Pinpoint the cell where the given text exists, returning its [x, y] midpoint coordinate. 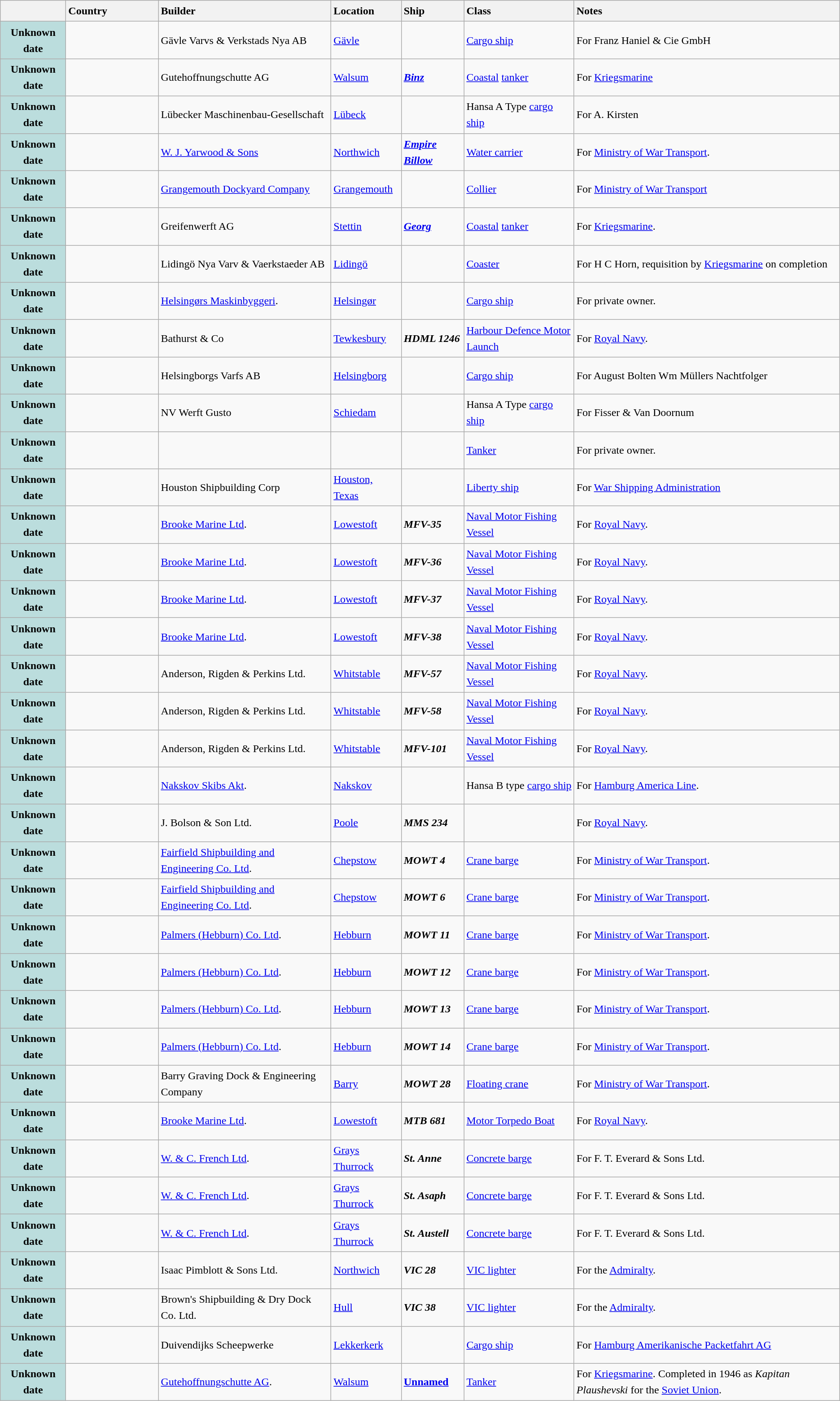
Duivendijks Scheepwerke [245, 1344]
MOWT 13 [433, 1009]
MFV-38 [433, 636]
VIC 28 [433, 1270]
MMS 234 [433, 823]
VIC 38 [433, 1308]
Ship [433, 11]
MOWT 6 [433, 898]
MOWT 11 [433, 934]
Hull [366, 1308]
Coaster [519, 264]
MTB 681 [433, 1121]
Empire Billow [433, 152]
St. Austell [433, 1233]
Barry [366, 1084]
MFV-35 [433, 525]
HDML 1246 [433, 338]
For August Bolten Wm Müllers Nachtfolger [707, 375]
Grangemouth [366, 189]
Binz [433, 77]
For War Shipping Administration [707, 487]
Unnamed [433, 1382]
For Hamburg America Line. [707, 785]
Floating crane [519, 1084]
St. Anne [433, 1159]
Grangemouth Dockyard Company [245, 189]
Country [112, 11]
MOWT 14 [433, 1046]
For Kriegsmarine [707, 77]
Builder [245, 11]
Gutehoffnungschutte AG [245, 77]
Isaac Pimblott & Sons Ltd. [245, 1270]
Helsingborg [366, 375]
St. Asaph [433, 1195]
Notes [707, 11]
Location [366, 11]
MFV-37 [433, 600]
Houston, Texas [366, 487]
Helsingørs Maskinbyggeri. [245, 301]
For Fisser & Van Doornum [707, 413]
NV Werft Gusto [245, 413]
Lübecker Maschinenbau-Gesellschaft [245, 115]
Water carrier [519, 152]
Houston Shipbuilding Corp [245, 487]
Greifenwerft AG [245, 226]
Collier [519, 189]
Schiedam [366, 413]
Poole [366, 823]
Class [519, 11]
W. J. Yarwood & Sons [245, 152]
Gävle [366, 40]
Bathurst & Co [245, 338]
Nakskov [366, 785]
Gävle Varvs & Verkstads Nya AB [245, 40]
For A. Kirsten [707, 115]
Harbour Defence Motor Launch [519, 338]
Tewkesbury [366, 338]
MFV-36 [433, 562]
MOWT 12 [433, 972]
Motor Torpedo Boat [519, 1121]
MFV-57 [433, 674]
For Kriegsmarine. Completed in 1946 as Kapitan Plaushevski for the Soviet Union. [707, 1382]
Barry Graving Dock & Engineering Company [245, 1084]
For Franz Haniel & Cie GmbH [707, 40]
For Kriegsmarine. [707, 226]
Lübeck [366, 115]
For H C Horn, requisition by Kriegsmarine on completion [707, 264]
MFV-101 [433, 749]
MFV-58 [433, 711]
Nakskov Skibs Akt. [245, 785]
For Hamburg Amerikanische Packetfahrt AG [707, 1344]
Helsingborgs Varfs AB [245, 375]
Stettin [366, 226]
Helsingør [366, 301]
MOWT 4 [433, 860]
MOWT 28 [433, 1084]
Lidingö Nya Varv & Vaerkstaeder AB [245, 264]
Liberty ship [519, 487]
Georg [433, 226]
Lidingö [366, 264]
J. Bolson & Son Ltd. [245, 823]
For Ministry of War Transport [707, 189]
Gutehoffnungschutte AG. [245, 1382]
Brown's Shipbuilding & Dry Dock Co. Ltd. [245, 1308]
Hansa B type cargo ship [519, 785]
Lekkerkerk [366, 1344]
